Capture the cell that displays the provided text and extract its (x, y) central coordinate. 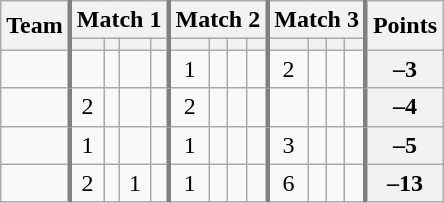
6 (288, 183)
Match 2 (218, 20)
–5 (404, 145)
Team (36, 26)
Match 3 (316, 20)
–13 (404, 183)
3 (288, 145)
Points (404, 26)
Match 1 (120, 20)
–4 (404, 107)
–3 (404, 69)
